Pinpoint the cell where the given text exists, returning its [X, Y] midpoint coordinate. 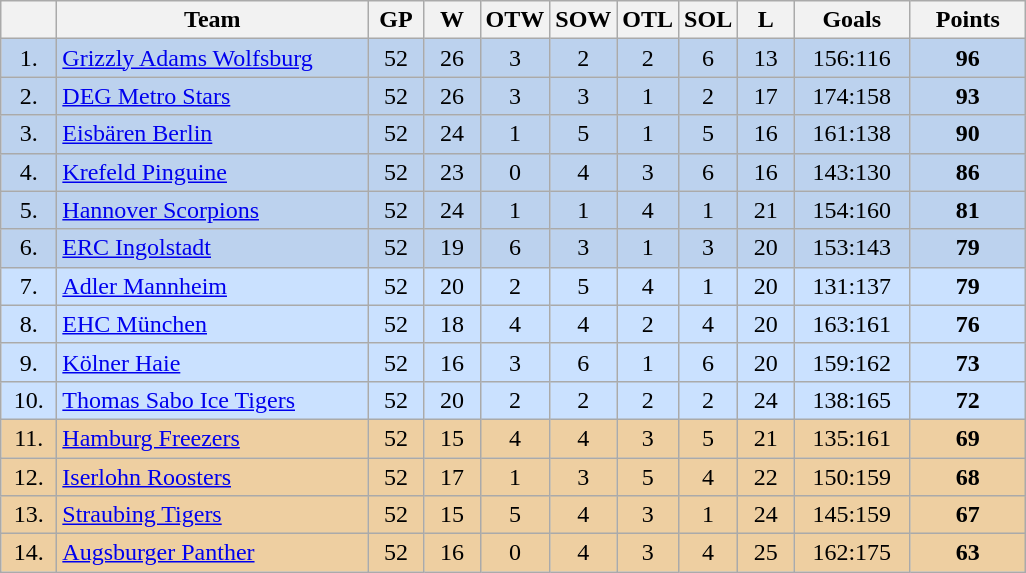
76 [968, 324]
13 [766, 58]
174:158 [852, 96]
154:160 [852, 210]
OTW [515, 20]
Goals [852, 20]
7. [29, 286]
Iserlohn Roosters [212, 477]
L [766, 20]
150:159 [852, 477]
5. [29, 210]
156:116 [852, 58]
Grizzly Adams Wolfsburg [212, 58]
159:162 [852, 362]
W [452, 20]
161:138 [852, 134]
10. [29, 400]
SOW [584, 20]
12. [29, 477]
145:159 [852, 515]
162:175 [852, 553]
81 [968, 210]
68 [968, 477]
OTL [648, 20]
22 [766, 477]
Hamburg Freezers [212, 438]
93 [968, 96]
72 [968, 400]
Eisbären Berlin [212, 134]
1. [29, 58]
14. [29, 553]
6. [29, 248]
96 [968, 58]
DEG Metro Stars [212, 96]
86 [968, 172]
8. [29, 324]
ERC Ingolstadt [212, 248]
19 [452, 248]
11. [29, 438]
13. [29, 515]
9. [29, 362]
Thomas Sabo Ice Tigers [212, 400]
163:161 [852, 324]
Team [212, 20]
Augsburger Panther [212, 553]
18 [452, 324]
Adler Mannheim [212, 286]
153:143 [852, 248]
23 [452, 172]
Hannover Scorpions [212, 210]
3. [29, 134]
Krefeld Pinguine [212, 172]
143:130 [852, 172]
EHC München [212, 324]
90 [968, 134]
63 [968, 553]
SOL [708, 20]
69 [968, 438]
135:161 [852, 438]
Points [968, 20]
67 [968, 515]
138:165 [852, 400]
2. [29, 96]
73 [968, 362]
Straubing Tigers [212, 515]
25 [766, 553]
Kölner Haie [212, 362]
4. [29, 172]
131:137 [852, 286]
GP [396, 20]
